Detect which cell encompasses the target text, then output its (X, Y) center coordinate. 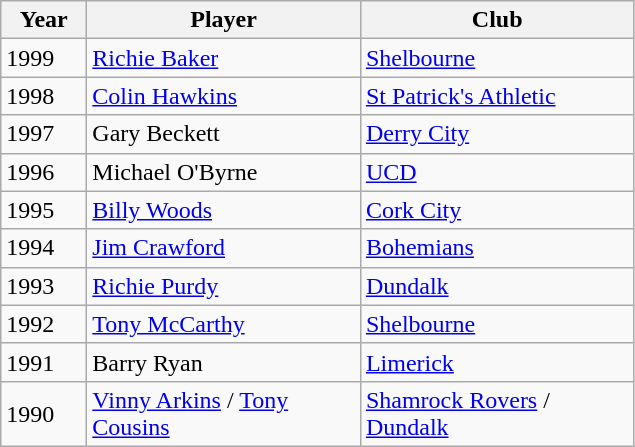
Richie Baker (224, 58)
Cork City (497, 210)
1994 (44, 248)
Colin Hawkins (224, 96)
St Patrick's Athletic (497, 96)
Michael O'Byrne (224, 172)
1997 (44, 134)
Limerick (497, 362)
1990 (44, 414)
1996 (44, 172)
1995 (44, 210)
Club (497, 20)
Dundalk (497, 286)
Bohemians (497, 248)
1993 (44, 286)
1998 (44, 96)
Gary Beckett (224, 134)
Shamrock Rovers / Dundalk (497, 414)
1992 (44, 324)
Player (224, 20)
Barry Ryan (224, 362)
Year (44, 20)
Vinny Arkins / Tony Cousins (224, 414)
1991 (44, 362)
Billy Woods (224, 210)
1999 (44, 58)
UCD (497, 172)
Tony McCarthy (224, 324)
Derry City (497, 134)
Jim Crawford (224, 248)
Richie Purdy (224, 286)
